Output the [x, y] coordinate of the center of the cell containing the given text.  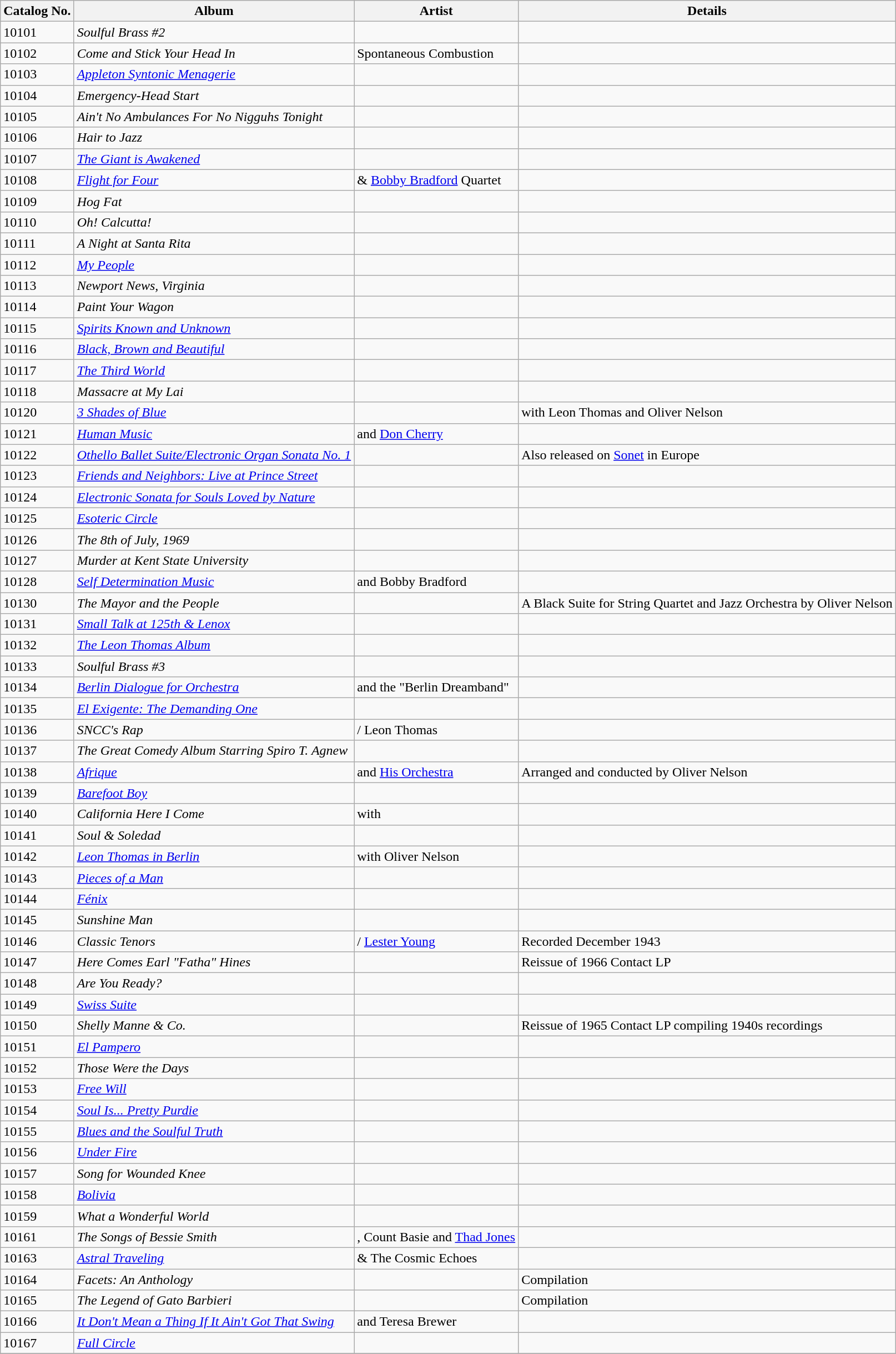
Recorded December 1943 [707, 941]
10125 [37, 518]
Human Music [214, 434]
10167 [37, 1343]
3 Shades of Blue [214, 413]
10105 [37, 117]
A Black Suite for String Quartet and Jazz Orchestra by Oliver Nelson [707, 603]
Electronic Sonata for Souls Loved by Nature [214, 497]
10149 [37, 1005]
10126 [37, 539]
10111 [37, 243]
Full Circle [214, 1343]
Artist [436, 11]
10150 [37, 1026]
10132 [37, 645]
Shelly Manne & Co. [214, 1026]
Details [707, 11]
Friends and Neighbors: Live at Prince Street [214, 476]
and His Orchestra [436, 772]
Are You Ready? [214, 984]
Murder at Kent State University [214, 560]
10144 [37, 899]
Newport News, Virginia [214, 286]
10112 [37, 265]
10141 [37, 835]
10163 [37, 1258]
10155 [37, 1131]
Esoteric Circle [214, 518]
10104 [37, 96]
Classic Tenors [214, 941]
/ Leon Thomas [436, 730]
and Teresa Brewer [436, 1322]
10107 [37, 159]
10152 [37, 1068]
10130 [37, 603]
The Leon Thomas Album [214, 645]
A Night at Santa Rita [214, 243]
10114 [37, 307]
Facets: An Anthology [214, 1279]
10159 [37, 1216]
My People [214, 265]
10117 [37, 370]
Song for Wounded Knee [214, 1174]
10153 [37, 1089]
Soul Is... Pretty Purdie [214, 1110]
Also released on Sonet in Europe [707, 455]
Arranged and conducted by Oliver Nelson [707, 772]
The 8th of July, 1969 [214, 539]
The Giant is Awakened [214, 159]
10161 [37, 1237]
Hog Fat [214, 201]
10165 [37, 1301]
Come and Stick Your Head In [214, 53]
10147 [37, 962]
Black, Brown and Beautiful [214, 349]
10110 [37, 222]
10142 [37, 856]
The Mayor and the People [214, 603]
What a Wonderful World [214, 1216]
10127 [37, 560]
The Legend of Gato Barbieri [214, 1301]
10134 [37, 688]
and Don Cherry [436, 434]
10136 [37, 730]
Appleton Syntonic Menagerie [214, 74]
Here Comes Earl "Fatha" Hines [214, 962]
10164 [37, 1279]
Free Will [214, 1089]
10133 [37, 666]
10106 [37, 138]
10128 [37, 581]
10131 [37, 624]
with Oliver Nelson [436, 856]
10146 [37, 941]
El Pampero [214, 1047]
Massacre at My Lai [214, 392]
10103 [37, 74]
Soulful Brass #2 [214, 32]
Reissue of 1966 Contact LP [707, 962]
California Here I Come [214, 814]
The Great Comedy Album Starring Spiro T. Agnew [214, 751]
Hair to Jazz [214, 138]
Sunshine Man [214, 920]
Paint Your Wagon [214, 307]
10124 [37, 497]
10135 [37, 709]
10101 [37, 32]
Pieces of a Man [214, 877]
Afrique [214, 772]
and the "Berlin Dreamband" [436, 688]
Oh! Calcutta! [214, 222]
Soul & Soledad [214, 835]
10123 [37, 476]
Reissue of 1965 Contact LP compiling 1940s recordings [707, 1026]
Othello Ballet Suite/Electronic Organ Sonata No. 1 [214, 455]
, Count Basie and Thad Jones [436, 1237]
Under Fire [214, 1152]
10109 [37, 201]
10108 [37, 180]
Album [214, 11]
10102 [37, 53]
Ain't No Ambulances For No Nigguhs Tonight [214, 117]
Small Talk at 125th & Lenox [214, 624]
The Third World [214, 370]
/ Lester Young [436, 941]
10116 [37, 349]
El Exigente: The Demanding One [214, 709]
10151 [37, 1047]
10113 [37, 286]
& The Cosmic Echoes [436, 1258]
10154 [37, 1110]
with [436, 814]
10157 [37, 1174]
Those Were the Days [214, 1068]
Leon Thomas in Berlin [214, 856]
10118 [37, 392]
Blues and the Soulful Truth [214, 1131]
10121 [37, 434]
Soulful Brass #3 [214, 666]
10137 [37, 751]
It Don't Mean a Thing If It Ain't Got That Swing [214, 1322]
with Leon Thomas and Oliver Nelson [707, 413]
Swiss Suite [214, 1005]
Emergency-Head Start [214, 96]
& Bobby Bradford Quartet [436, 180]
The Songs of Bessie Smith [214, 1237]
10139 [37, 793]
10166 [37, 1322]
Spirits Known and Unknown [214, 328]
10145 [37, 920]
10122 [37, 455]
Self Determination Music [214, 581]
10120 [37, 413]
Flight for Four [214, 180]
Barefoot Boy [214, 793]
Spontaneous Combustion [436, 53]
Fénix [214, 899]
Astral Traveling [214, 1258]
10143 [37, 877]
10138 [37, 772]
10156 [37, 1152]
10140 [37, 814]
Berlin Dialogue for Orchestra [214, 688]
SNCC's Rap [214, 730]
Catalog No. [37, 11]
10158 [37, 1195]
and Bobby Bradford [436, 581]
10148 [37, 984]
Bolivia [214, 1195]
10115 [37, 328]
